Detect which cell encompasses the target text, then output its [X, Y] center coordinate. 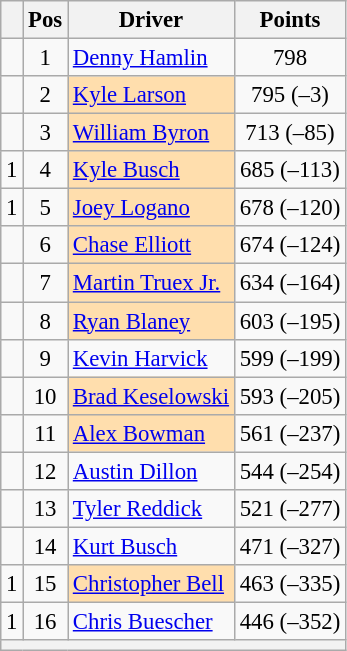
463 (–335) [290, 584]
14 [46, 546]
Pos [46, 20]
Chris Buescher [152, 621]
795 (–3) [290, 95]
593 (–205) [290, 396]
13 [46, 509]
Driver [152, 20]
5 [46, 208]
16 [46, 621]
798 [290, 58]
Kyle Larson [152, 95]
15 [46, 584]
12 [46, 471]
10 [46, 396]
544 (–254) [290, 471]
Kyle Busch [152, 170]
Alex Bowman [152, 433]
11 [46, 433]
713 (–85) [290, 133]
Kevin Harvick [152, 358]
471 (–327) [290, 546]
8 [46, 321]
Chase Elliott [152, 245]
599 (–199) [290, 358]
Christopher Bell [152, 584]
Denny Hamlin [152, 58]
2 [46, 95]
4 [46, 170]
9 [46, 358]
634 (–164) [290, 283]
521 (–277) [290, 509]
561 (–237) [290, 433]
7 [46, 283]
Points [290, 20]
446 (–352) [290, 621]
Joey Logano [152, 208]
3 [46, 133]
674 (–124) [290, 245]
William Byron [152, 133]
6 [46, 245]
678 (–120) [290, 208]
603 (–195) [290, 321]
Martin Truex Jr. [152, 283]
Ryan Blaney [152, 321]
Tyler Reddick [152, 509]
Austin Dillon [152, 471]
685 (–113) [290, 170]
Kurt Busch [152, 546]
Brad Keselowski [152, 396]
